Capture the cell that displays the provided text and extract its (x, y) central coordinate. 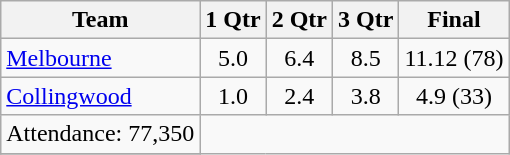
1 Qtr (233, 20)
1.0 (233, 96)
11.12 (78) (454, 58)
Attendance: 77,350 (100, 134)
3 Qtr (366, 20)
4.9 (33) (454, 96)
Final (454, 20)
2 Qtr (299, 20)
3.8 (366, 96)
Team (100, 20)
Collingwood (100, 96)
2.4 (299, 96)
8.5 (366, 58)
5.0 (233, 58)
6.4 (299, 58)
Melbourne (100, 58)
